Extract the [X, Y] coordinate from the center of the cell holding the provided text.  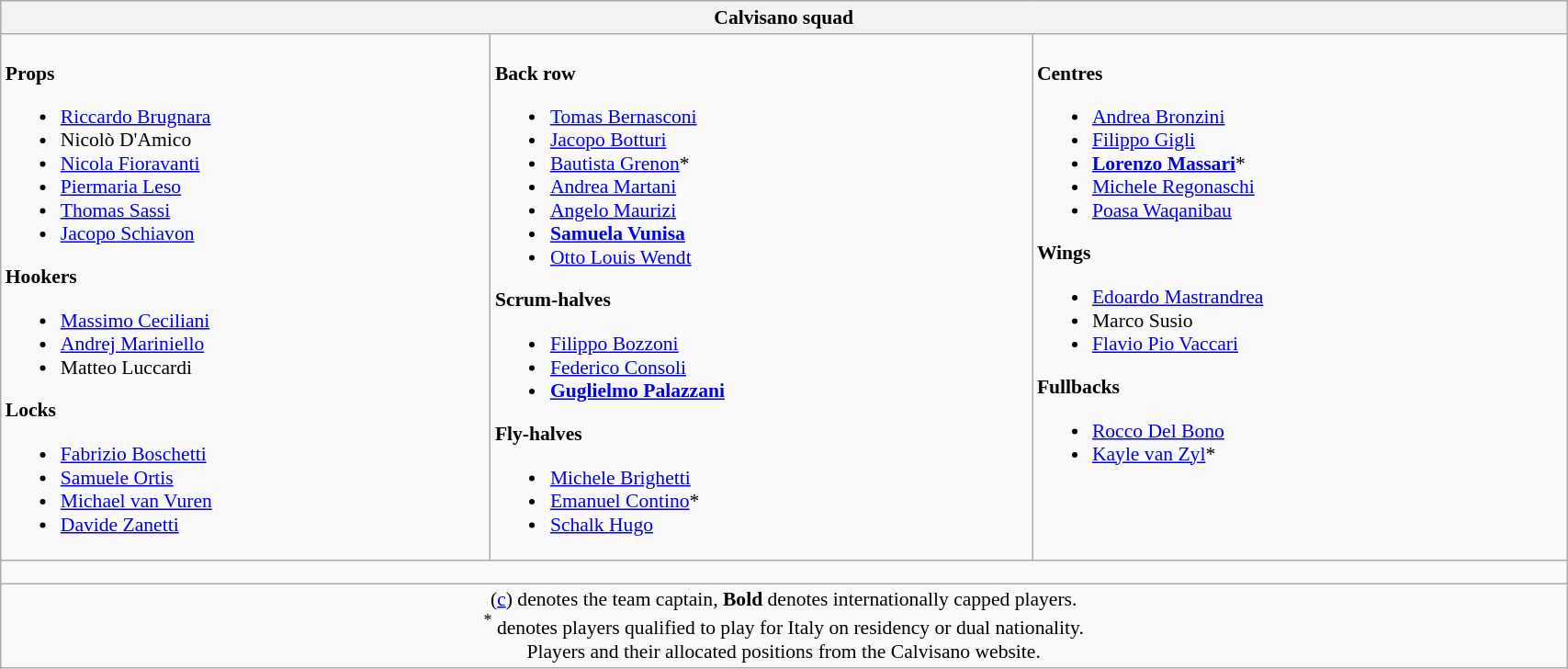
Calvisano squad [784, 17]
